Pinpoint the cell where the given text exists, returning its [x, y] midpoint coordinate. 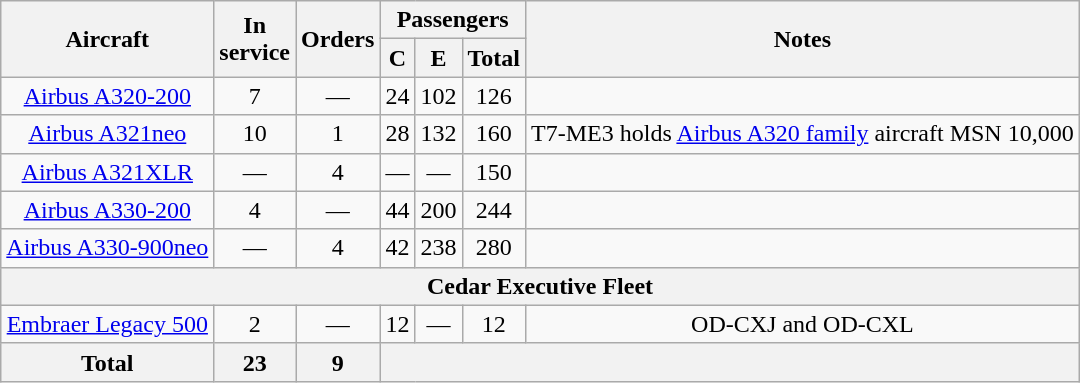
Aircraft [108, 39]
280 [494, 248]
In service [255, 39]
7 [255, 96]
132 [438, 134]
1 [338, 134]
244 [494, 210]
102 [438, 96]
Orders [338, 39]
Airbus A321XLR [108, 172]
28 [398, 134]
44 [398, 210]
9 [338, 362]
Cedar Executive Fleet [540, 286]
Embraer Legacy 500 [108, 324]
OD-CXJ and OD-CXL [803, 324]
42 [398, 248]
238 [438, 248]
200 [438, 210]
126 [494, 96]
Airbus A321neo [108, 134]
2 [255, 324]
Passengers [453, 20]
Notes [803, 39]
24 [398, 96]
Airbus A330-200 [108, 210]
Airbus A330-900neo [108, 248]
150 [494, 172]
C [398, 58]
10 [255, 134]
Airbus A320-200 [108, 96]
T7-ME3 holds Airbus A320 family aircraft MSN 10,000 [803, 134]
23 [255, 362]
160 [494, 134]
E [438, 58]
